Identify which cell holds the provided text, then report its [x, y] central coordinate. 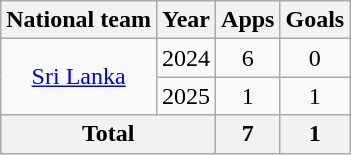
0 [315, 58]
Year [186, 20]
7 [248, 134]
2024 [186, 58]
2025 [186, 96]
National team [79, 20]
6 [248, 58]
Sri Lanka [79, 77]
Goals [315, 20]
Apps [248, 20]
Total [108, 134]
